Detect which cell encompasses the target text, then output its (X, Y) center coordinate. 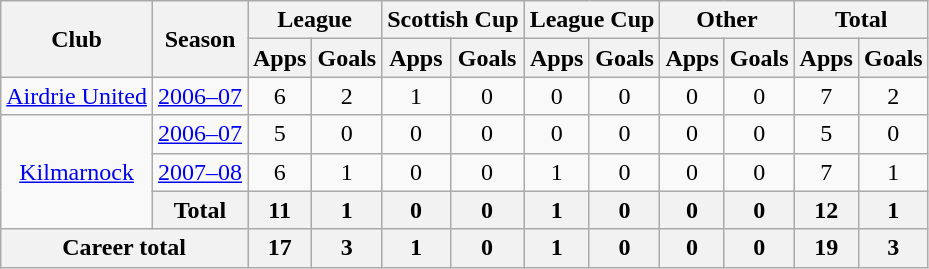
Season (200, 39)
19 (826, 248)
12 (826, 210)
Other (727, 20)
11 (280, 210)
2007–08 (200, 172)
Career total (124, 248)
Kilmarnock (77, 172)
Scottish Cup (453, 20)
Airdrie United (77, 96)
League Cup (592, 20)
Club (77, 39)
17 (280, 248)
League (315, 20)
